Capture the cell that displays the provided text and extract its (X, Y) central coordinate. 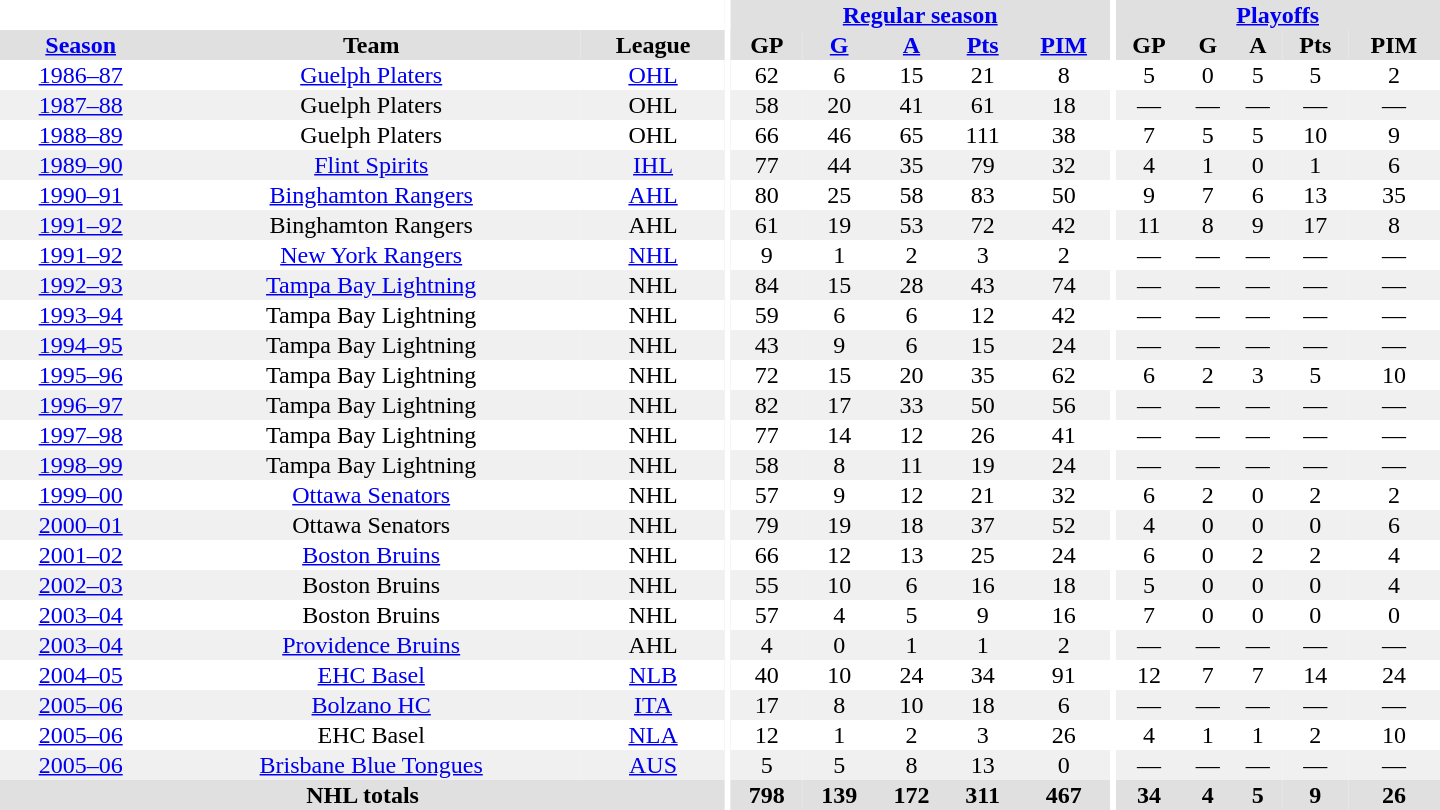
Flint Spirits (371, 165)
83 (983, 195)
NLB (653, 675)
1989–90 (80, 165)
311 (983, 795)
37 (983, 525)
172 (911, 795)
33 (911, 405)
1999–00 (80, 495)
Season (80, 45)
467 (1064, 795)
44 (839, 165)
1994–95 (80, 345)
1986–87 (80, 75)
Bolzano HC (371, 705)
53 (911, 225)
28 (911, 285)
91 (1064, 675)
40 (767, 675)
56 (1064, 405)
52 (1064, 525)
65 (911, 135)
1990–91 (80, 195)
NHL totals (362, 795)
82 (767, 405)
ITA (653, 705)
2002–03 (80, 585)
798 (767, 795)
80 (767, 195)
1987–88 (80, 105)
1996–97 (80, 405)
38 (1064, 135)
74 (1064, 285)
1988–89 (80, 135)
84 (767, 285)
2004–05 (80, 675)
111 (983, 135)
Brisbane Blue Tongues (371, 765)
59 (767, 315)
2001–02 (80, 555)
139 (839, 795)
1998–99 (80, 465)
League (653, 45)
1993–94 (80, 315)
Providence Bruins (371, 645)
AUS (653, 765)
55 (767, 585)
New York Rangers (371, 255)
Team (371, 45)
NLA (653, 735)
Regular season (920, 15)
IHL (653, 165)
1992–93 (80, 285)
1995–96 (80, 375)
Playoffs (1278, 15)
2000–01 (80, 525)
46 (839, 135)
1997–98 (80, 435)
